Locate the cell with the specified text and output its [X, Y] center coordinate. 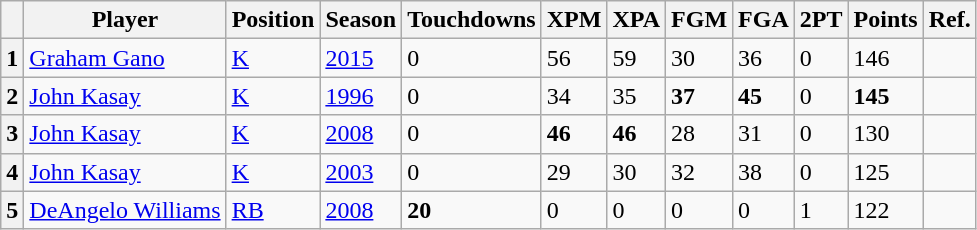
DeAngelo Williams [125, 210]
38 [764, 172]
32 [700, 172]
2015 [361, 58]
Graham Gano [125, 58]
XPM [574, 20]
36 [764, 58]
FGM [700, 20]
31 [764, 134]
125 [886, 172]
146 [886, 58]
37 [700, 96]
3 [12, 134]
56 [574, 58]
XPA [636, 20]
2PT [821, 20]
28 [700, 134]
145 [886, 96]
20 [472, 210]
Touchdowns [472, 20]
29 [574, 172]
FGA [764, 20]
Points [886, 20]
59 [636, 58]
130 [886, 134]
45 [764, 96]
5 [12, 210]
122 [886, 210]
RB [273, 210]
4 [12, 172]
1996 [361, 96]
Ref. [950, 20]
2003 [361, 172]
Season [361, 20]
Player [125, 20]
34 [574, 96]
35 [636, 96]
Position [273, 20]
2 [12, 96]
